Output the (X, Y) coordinate of the center of the cell containing the given text.  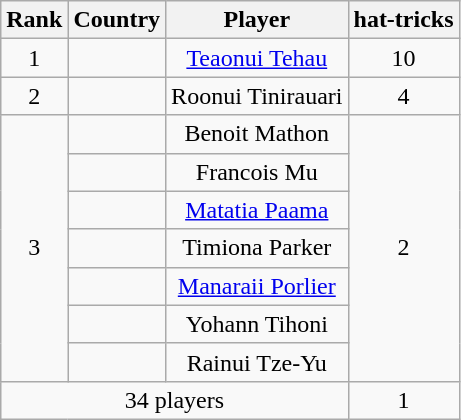
Matatia Paama (257, 210)
Player (257, 20)
4 (404, 96)
Rank (34, 20)
34 players (174, 400)
hat-tricks (404, 20)
Rainui Tze-Yu (257, 362)
3 (34, 248)
Manaraii Porlier (257, 286)
10 (404, 58)
Francois Mu (257, 172)
Benoit Mathon (257, 134)
Yohann Tihoni (257, 324)
Country (117, 20)
Timiona Parker (257, 248)
Roonui Tinirauari (257, 96)
Teaonui Tehau (257, 58)
